For the text-containing cell, return its midpoint in [x, y] coordinate format. 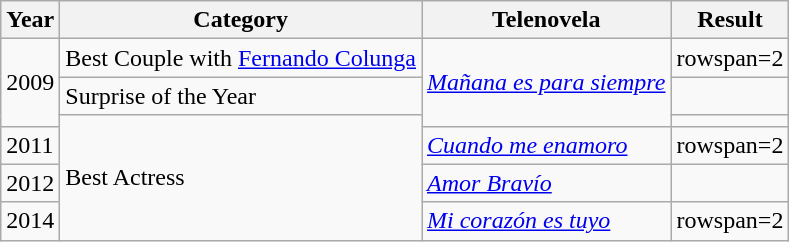
2011 [30, 145]
Telenovela [546, 20]
Result [730, 20]
Year [30, 20]
2014 [30, 221]
Amor Bravío [546, 183]
Mañana es para siempre [546, 82]
Mi corazón es tuyo [546, 221]
Cuando me enamoro [546, 145]
Best Actress [241, 178]
Best Couple with Fernando Colunga [241, 58]
2009 [30, 82]
Category [241, 20]
Surprise of the Year [241, 96]
2012 [30, 183]
